Detect which cell encompasses the target text, then output its (x, y) center coordinate. 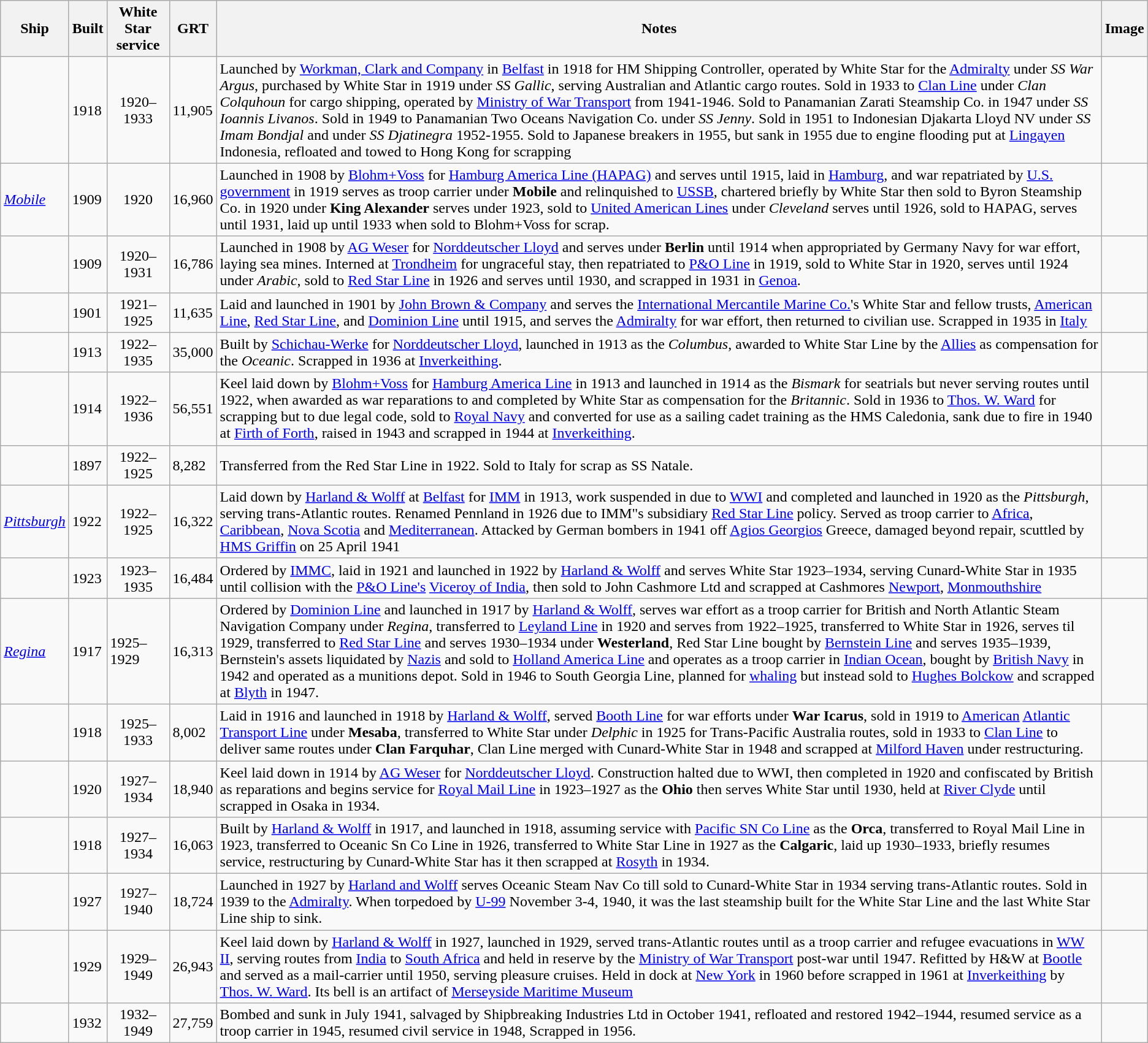
1922 (88, 521)
8,002 (193, 732)
16,960 (193, 200)
27,759 (193, 1023)
1921–1925 (138, 313)
35,000 (193, 352)
1925–1929 (138, 651)
Ship (35, 29)
1923 (88, 578)
Mobile (35, 200)
1925–1933 (138, 732)
16,322 (193, 521)
1929 (88, 966)
1929–1949 (138, 966)
Image (1125, 29)
Transferred from the Red Star Line in 1922. Sold to Italy for scrap as SS Natale. (659, 465)
16,313 (193, 651)
White Star service (138, 29)
16,484 (193, 578)
18,724 (193, 902)
Regina (35, 651)
GRT (193, 29)
1920–1931 (138, 264)
1920–1933 (138, 110)
Pittsburgh (35, 521)
1927–1940 (138, 902)
11,905 (193, 110)
1932–1949 (138, 1023)
11,635 (193, 313)
1922–1935 (138, 352)
16,063 (193, 846)
16,786 (193, 264)
18,940 (193, 789)
8,282 (193, 465)
1923–1935 (138, 578)
1913 (88, 352)
1922–1936 (138, 408)
1927 (88, 902)
Notes (659, 29)
Built (88, 29)
1932 (88, 1023)
26,943 (193, 966)
1914 (88, 408)
1917 (88, 651)
1897 (88, 465)
56,551 (193, 408)
1901 (88, 313)
